Output the (X, Y) coordinate of the center of the cell containing the given text.  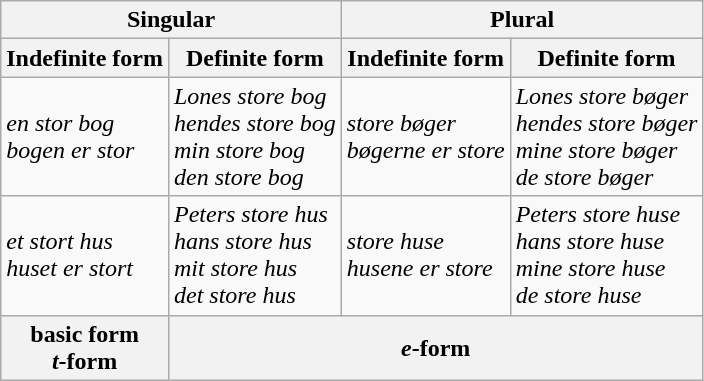
e-form (435, 348)
basic formt-form (85, 348)
en stor bogbogen er stor (85, 136)
et stort hushuset er stort (85, 256)
Peters store husehans store husemine store husede store huse (606, 256)
Plural (522, 20)
Peters store hushans store husmit store husdet store hus (254, 256)
store bøgerbøgerne er store (426, 136)
Lones store boghendes store bogmin store bogden store bog (254, 136)
Lones store bøgerhendes store bøgermine store bøgerde store bøger (606, 136)
Singular (172, 20)
store husehusene er store (426, 256)
